Capture the cell that displays the provided text and extract its [X, Y] central coordinate. 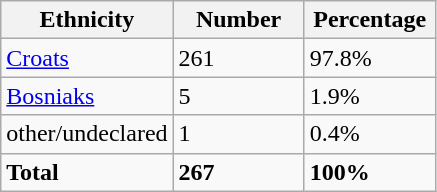
other/undeclared [87, 134]
267 [238, 172]
261 [238, 58]
Ethnicity [87, 20]
Croats [87, 58]
1.9% [370, 96]
0.4% [370, 134]
1 [238, 134]
Percentage [370, 20]
Number [238, 20]
Bosniaks [87, 96]
100% [370, 172]
97.8% [370, 58]
Total [87, 172]
5 [238, 96]
